Return (x, y) of the center of cell containing provided text 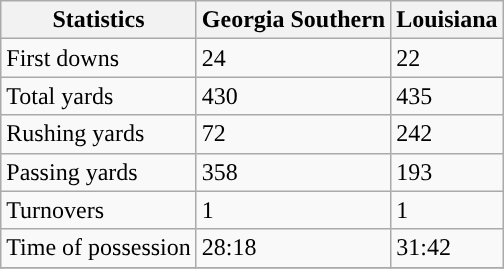
Georgia Southern (293, 20)
Rushing yards (99, 134)
Turnovers (99, 210)
Statistics (99, 20)
Passing yards (99, 172)
First downs (99, 58)
242 (447, 134)
72 (293, 134)
22 (447, 58)
31:42 (447, 248)
193 (447, 172)
435 (447, 96)
Time of possession (99, 248)
24 (293, 58)
Louisiana (447, 20)
Total yards (99, 96)
358 (293, 172)
430 (293, 96)
28:18 (293, 248)
